Provide the (x, y) coordinate of the cell's center where the given text is located.  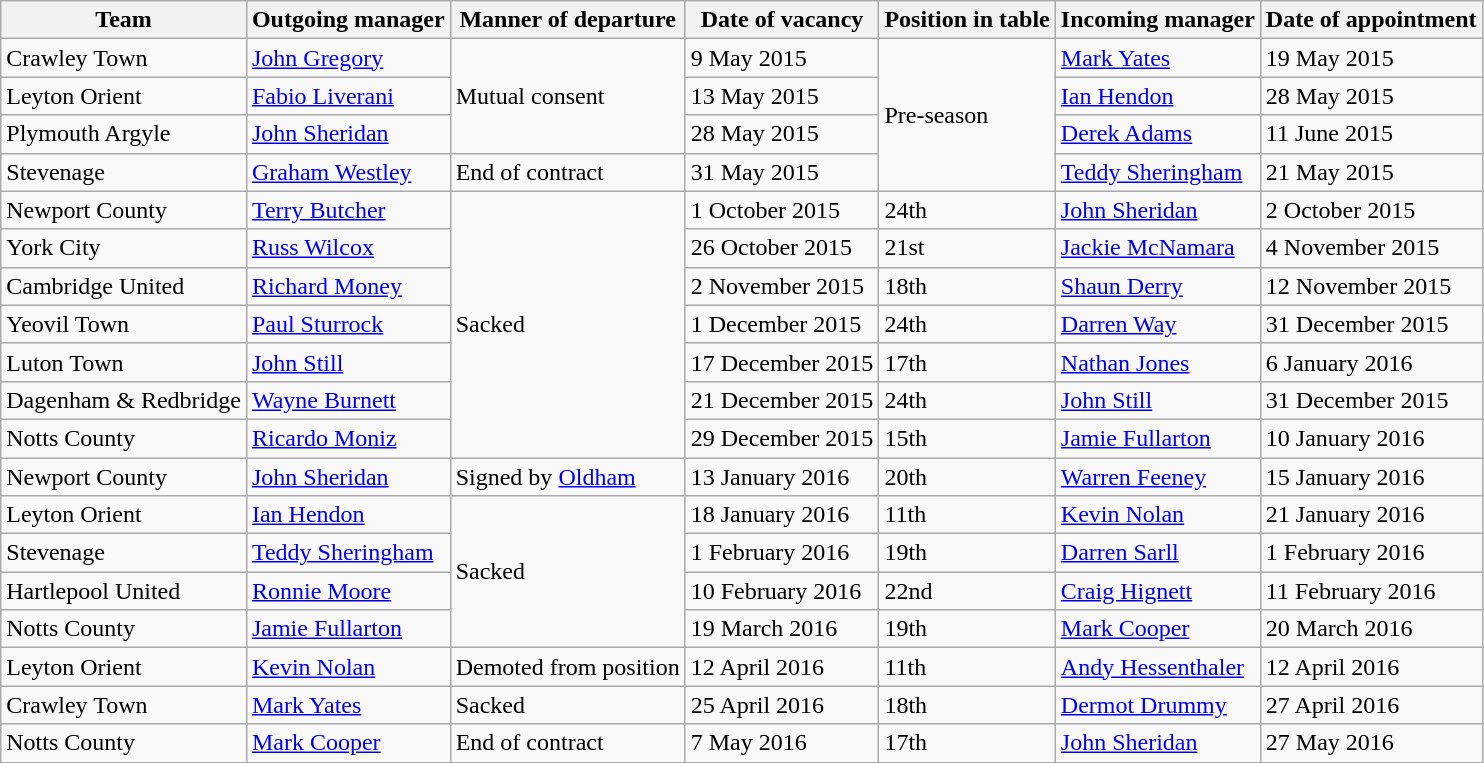
Fabio Liverani (348, 96)
Andy Hessenthaler (1158, 667)
Signed by Oldham (568, 477)
31 May 2015 (782, 172)
Outgoing manager (348, 20)
19 May 2015 (1371, 58)
Paul Sturrock (348, 324)
26 October 2015 (782, 248)
Dermot Drummy (1158, 705)
4 November 2015 (1371, 248)
20th (967, 477)
22nd (967, 591)
Dagenham & Redbridge (124, 400)
Terry Butcher (348, 210)
Date of appointment (1371, 20)
Russ Wilcox (348, 248)
21 May 2015 (1371, 172)
John Gregory (348, 58)
Ronnie Moore (348, 591)
25 April 2016 (782, 705)
York City (124, 248)
Warren Feeney (1158, 477)
Date of vacancy (782, 20)
27 April 2016 (1371, 705)
1 October 2015 (782, 210)
Shaun Derry (1158, 286)
Graham Westley (348, 172)
Pre-season (967, 115)
2 November 2015 (782, 286)
12 November 2015 (1371, 286)
18 January 2016 (782, 515)
20 March 2016 (1371, 629)
27 May 2016 (1371, 743)
Darren Sarll (1158, 553)
Yeovil Town (124, 324)
2 October 2015 (1371, 210)
29 December 2015 (782, 438)
Plymouth Argyle (124, 134)
21 December 2015 (782, 400)
10 February 2016 (782, 591)
9 May 2015 (782, 58)
Luton Town (124, 362)
21 January 2016 (1371, 515)
Derek Adams (1158, 134)
15 January 2016 (1371, 477)
Nathan Jones (1158, 362)
Wayne Burnett (348, 400)
13 May 2015 (782, 96)
Darren Way (1158, 324)
6 January 2016 (1371, 362)
Demoted from position (568, 667)
19 March 2016 (782, 629)
11 June 2015 (1371, 134)
Craig Hignett (1158, 591)
Richard Money (348, 286)
Ricardo Moniz (348, 438)
21st (967, 248)
Cambridge United (124, 286)
13 January 2016 (782, 477)
Hartlepool United (124, 591)
Team (124, 20)
17 December 2015 (782, 362)
Jackie McNamara (1158, 248)
Mutual consent (568, 96)
Manner of departure (568, 20)
15th (967, 438)
1 December 2015 (782, 324)
11 February 2016 (1371, 591)
Incoming manager (1158, 20)
10 January 2016 (1371, 438)
7 May 2016 (782, 743)
Position in table (967, 20)
